Capture the cell that displays the provided text and extract its (X, Y) central coordinate. 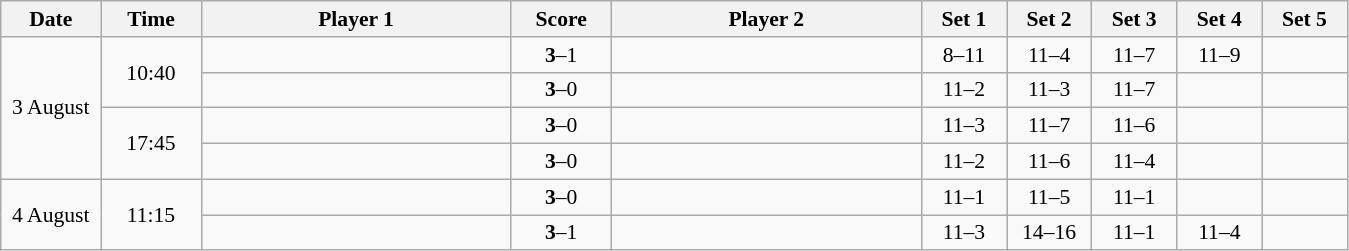
10:40 (151, 72)
11–5 (1048, 197)
Time (151, 19)
Set 3 (1134, 19)
Set 5 (1304, 19)
14–16 (1048, 233)
3 August (51, 108)
8–11 (964, 55)
Set 1 (964, 19)
11–9 (1220, 55)
Player 2 (766, 19)
17:45 (151, 144)
4 August (51, 214)
11:15 (151, 214)
Player 1 (356, 19)
Set 2 (1048, 19)
Score (561, 19)
Date (51, 19)
Set 4 (1220, 19)
